Output the [X, Y] coordinate of the center of the cell containing the given text.  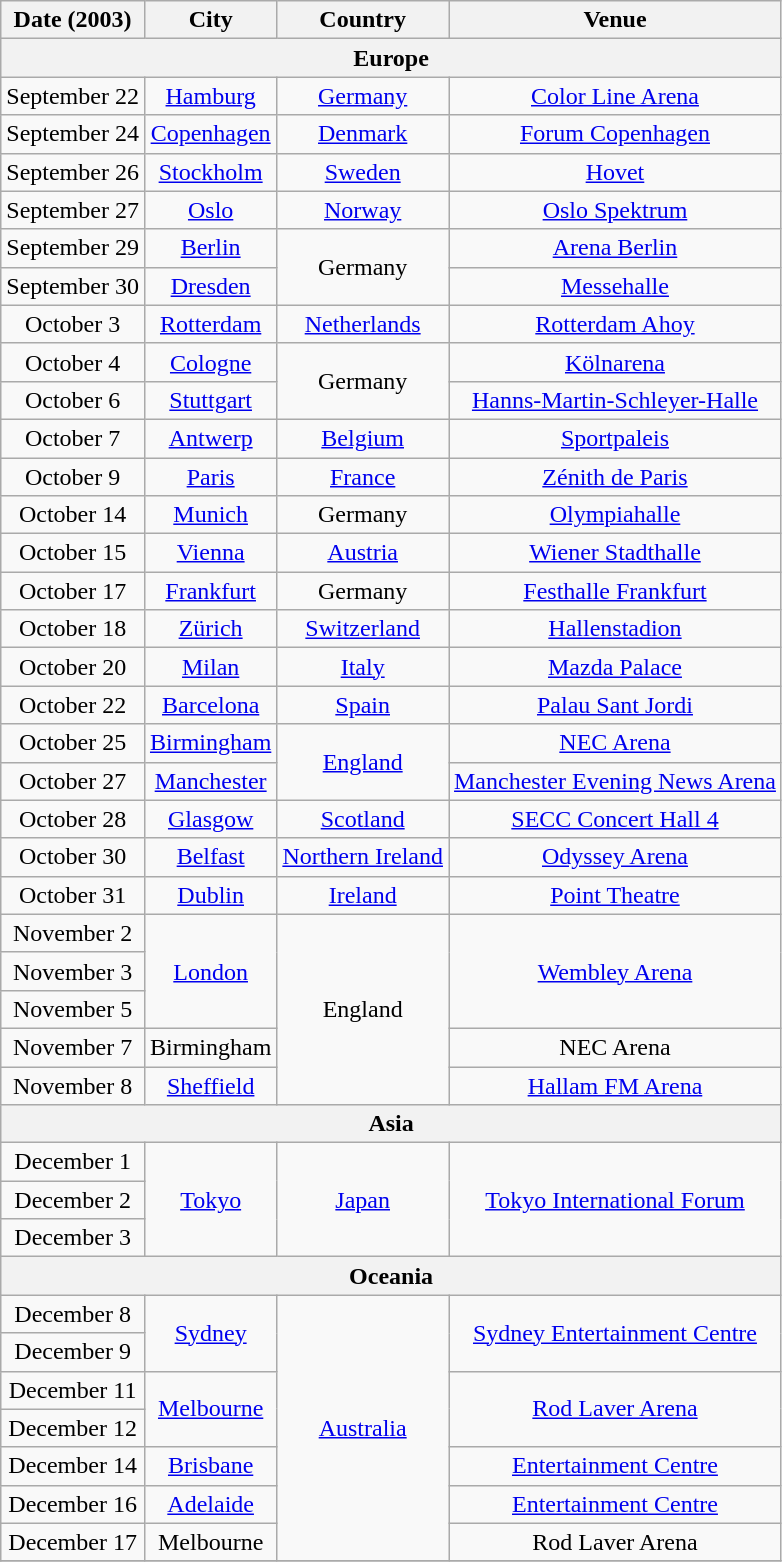
October 6 [73, 400]
September 22 [73, 96]
October 20 [73, 667]
Frankfurt [210, 591]
Color Line Arena [614, 96]
November 2 [73, 933]
Sydney [210, 1333]
Mazda Palace [614, 667]
Messehalle [614, 286]
Barcelona [210, 705]
September 24 [73, 134]
December 8 [73, 1314]
December 16 [73, 1504]
Ireland [363, 895]
Forum Copenhagen [614, 134]
France [363, 477]
December 2 [73, 1200]
Kölnarena [614, 362]
Japan [363, 1200]
December 17 [73, 1542]
Cologne [210, 362]
Sweden [363, 172]
Tokyo [210, 1200]
Berlin [210, 248]
Belgium [363, 438]
Antwerp [210, 438]
Hovet [614, 172]
December 1 [73, 1162]
Munich [210, 515]
October 27 [73, 781]
October 9 [73, 477]
Spain [363, 705]
Switzerland [363, 629]
October 31 [73, 895]
Zénith de Paris [614, 477]
Scotland [363, 819]
Copenhagen [210, 134]
Asia [392, 1124]
Vienna [210, 553]
December 9 [73, 1352]
Point Theatre [614, 895]
Palau Sant Jordi [614, 705]
Arena Berlin [614, 248]
Rotterdam Ahoy [614, 324]
SECC Concert Hall 4 [614, 819]
Sheffield [210, 1085]
Manchester [210, 781]
Dresden [210, 286]
Paris [210, 477]
Belfast [210, 857]
October 25 [73, 743]
October 4 [73, 362]
October 30 [73, 857]
Dublin [210, 895]
Stockholm [210, 172]
Olympiahalle [614, 515]
Hallenstadion [614, 629]
Rotterdam [210, 324]
Venue [614, 20]
Date (2003) [73, 20]
Norway [363, 210]
September 27 [73, 210]
Oslo [210, 210]
November 5 [73, 1009]
October 14 [73, 515]
October 18 [73, 629]
Northern Ireland [363, 857]
Odyssey Arena [614, 857]
Netherlands [363, 324]
October 17 [73, 591]
Oslo Spektrum [614, 210]
October 15 [73, 553]
December 3 [73, 1238]
Glasgow [210, 819]
October 22 [73, 705]
Denmark [363, 134]
November 3 [73, 971]
Sydney Entertainment Centre [614, 1333]
November 7 [73, 1047]
Tokyo International Forum [614, 1200]
Stuttgart [210, 400]
Festhalle Frankfurt [614, 591]
October 7 [73, 438]
Italy [363, 667]
Hanns-Martin-Schleyer-Halle [614, 400]
Austria [363, 553]
November 8 [73, 1085]
Hallam FM Arena [614, 1085]
Milan [210, 667]
Country [363, 20]
Europe [392, 58]
September 30 [73, 286]
Hamburg [210, 96]
December 11 [73, 1390]
Adelaide [210, 1504]
City [210, 20]
October 28 [73, 819]
September 29 [73, 248]
Wiener Stadthalle [614, 553]
September 26 [73, 172]
October 3 [73, 324]
Oceania [392, 1276]
Zürich [210, 629]
London [210, 971]
December 12 [73, 1428]
Brisbane [210, 1466]
Manchester Evening News Arena [614, 781]
Australia [363, 1428]
Sportpaleis [614, 438]
Wembley Arena [614, 971]
December 14 [73, 1466]
